For the text-containing cell, return its midpoint in [X, Y] coordinate format. 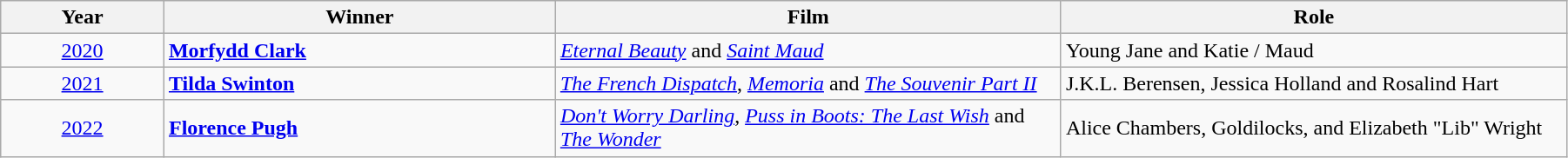
The French Dispatch, Memoria and The Souvenir Part II [807, 83]
Young Jane and Katie / Maud [1314, 50]
J.K.L. Berensen, Jessica Holland and Rosalind Hart [1314, 83]
Tilda Swinton [359, 83]
Don't Worry Darling, Puss in Boots: The Last Wish and The Wonder [807, 128]
2020 [83, 50]
Film [807, 17]
2022 [83, 128]
Year [83, 17]
Alice Chambers, Goldilocks, and Elizabeth "Lib" Wright [1314, 128]
Florence Pugh [359, 128]
Winner [359, 17]
Morfydd Clark [359, 50]
Role [1314, 17]
Eternal Beauty and Saint Maud [807, 50]
2021 [83, 83]
